Find where the given text appears and provide that cell's center as (X, Y) coordinate. 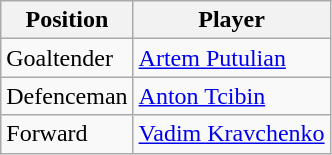
Vadim Kravchenko (232, 134)
Player (232, 20)
Anton Tcibin (232, 96)
Position (67, 20)
Artem Putulian (232, 58)
Forward (67, 134)
Goaltender (67, 58)
Defenceman (67, 96)
